Find where the given text appears and provide that cell's center as (x, y) coordinate. 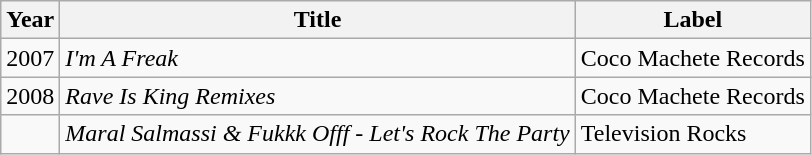
2007 (30, 58)
I'm A Freak (318, 58)
Rave Is King Remixes (318, 96)
Television Rocks (692, 134)
Label (692, 20)
Title (318, 20)
2008 (30, 96)
Maral Salmassi & Fukkk Offf - Let's Rock The Party (318, 134)
Year (30, 20)
